Extract the [x, y] coordinate from the center of the cell holding the provided text.  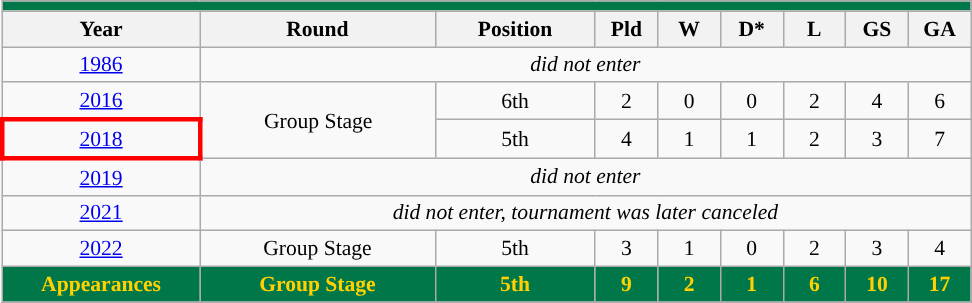
Pld [626, 29]
Round [318, 29]
10 [878, 285]
D* [752, 29]
GA [940, 29]
W [690, 29]
9 [626, 285]
7 [940, 140]
2021 [101, 213]
GS [878, 29]
2018 [101, 140]
L [814, 29]
1986 [101, 65]
Year [101, 29]
did not enter, tournament was later canceled [586, 213]
6th [515, 102]
2019 [101, 176]
Position [515, 29]
2022 [101, 249]
17 [940, 285]
2016 [101, 102]
Appearances [101, 285]
